Pinpoint the cell where the given text exists, returning its (x, y) midpoint coordinate. 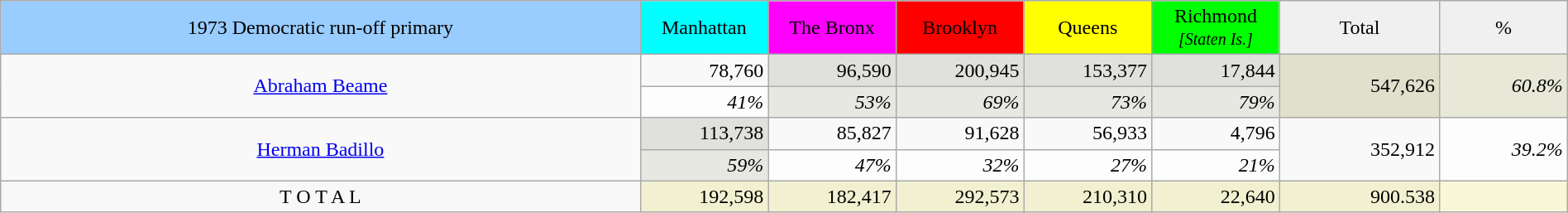
352,912 (1360, 149)
27% (1088, 165)
547,626 (1360, 86)
53% (832, 102)
91,628 (959, 133)
85,827 (832, 133)
The Bronx (832, 28)
210,310 (1088, 196)
22,640 (1216, 196)
Richmond [Staten Is.] (1216, 28)
21% (1216, 165)
47% (832, 165)
59% (705, 165)
Queens (1088, 28)
T O T A L (321, 196)
Herman Badillo (321, 149)
Abraham Beame (321, 86)
39.2% (1503, 149)
200,945 (959, 70)
32% (959, 165)
Brooklyn (959, 28)
78,760 (705, 70)
60.8% (1503, 86)
153,377 (1088, 70)
56,933 (1088, 133)
900.538 (1360, 196)
113,738 (705, 133)
192,598 (705, 196)
69% (959, 102)
96,590 (832, 70)
Manhattan (705, 28)
Total (1360, 28)
4,796 (1216, 133)
73% (1088, 102)
1973 Democratic run-off primary (321, 28)
292,573 (959, 196)
79% (1216, 102)
% (1503, 28)
41% (705, 102)
182,417 (832, 196)
17,844 (1216, 70)
